Output the (x, y) coordinate of the center of the cell containing the given text.  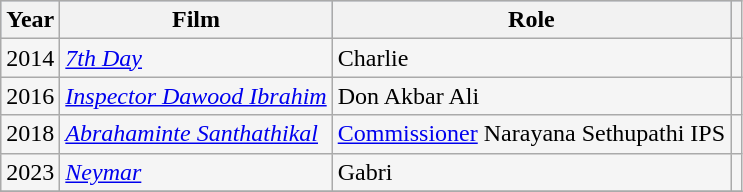
Abrahaminte Santhathikal (196, 134)
Commissioner Narayana Sethupathi IPS (531, 134)
Gabri (531, 172)
2014 (30, 58)
Charlie (531, 58)
2023 (30, 172)
2016 (30, 96)
Year (30, 20)
Don Akbar Ali (531, 96)
Neymar (196, 172)
7th Day (196, 58)
Role (531, 20)
Film (196, 20)
2018 (30, 134)
Inspector Dawood Ibrahim (196, 96)
